Determine the (X, Y) coordinate at the center of the cell enclosing the given text.  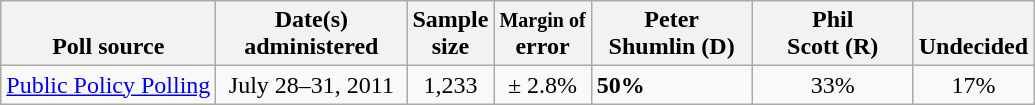
Undecided (973, 34)
± 2.8% (542, 85)
17% (973, 85)
Date(s)administered (312, 34)
Public Policy Polling (108, 85)
PeterShumlin (D) (672, 34)
33% (832, 85)
PhilScott (R) (832, 34)
Margin oferror (542, 34)
Poll source (108, 34)
Samplesize (450, 34)
July 28–31, 2011 (312, 85)
50% (672, 85)
1,233 (450, 85)
